Extract the [X, Y] coordinate from the center of the cell holding the provided text.  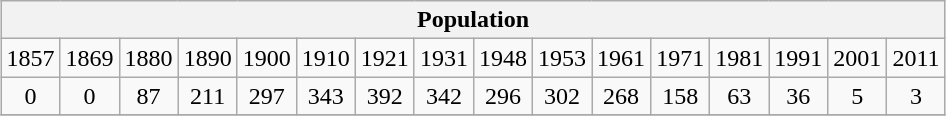
1931 [444, 58]
296 [502, 96]
1890 [208, 58]
297 [266, 96]
392 [384, 96]
302 [562, 96]
1857 [30, 58]
36 [798, 96]
63 [740, 96]
158 [680, 96]
87 [148, 96]
1900 [266, 58]
Population [473, 20]
3 [916, 96]
211 [208, 96]
343 [326, 96]
1981 [740, 58]
2011 [916, 58]
1971 [680, 58]
1921 [384, 58]
2001 [858, 58]
1910 [326, 58]
1880 [148, 58]
1869 [90, 58]
1948 [502, 58]
5 [858, 96]
268 [622, 96]
342 [444, 96]
1991 [798, 58]
1961 [622, 58]
1953 [562, 58]
